For the text-containing cell, return its midpoint in [x, y] coordinate format. 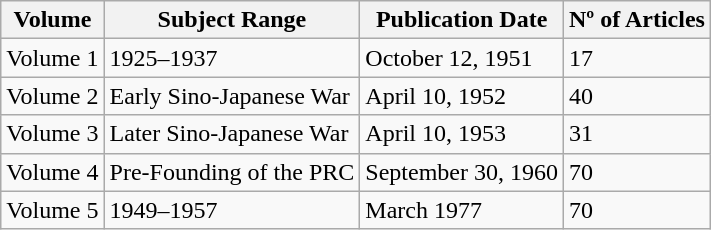
40 [636, 96]
Volume 3 [52, 134]
Subject Range [232, 20]
Volume 4 [52, 172]
Later Sino-Japanese War [232, 134]
April 10, 1953 [462, 134]
Early Sino-Japanese War [232, 96]
31 [636, 134]
Nº of Articles [636, 20]
Publication Date [462, 20]
1949–1957 [232, 210]
Volume 2 [52, 96]
March 1977 [462, 210]
1925–1937 [232, 58]
Pre-Founding of the PRC [232, 172]
Volume 5 [52, 210]
April 10, 1952 [462, 96]
September 30, 1960 [462, 172]
Volume 1 [52, 58]
October 12, 1951 [462, 58]
Volume [52, 20]
17 [636, 58]
